Capture the cell that displays the provided text and extract its [x, y] central coordinate. 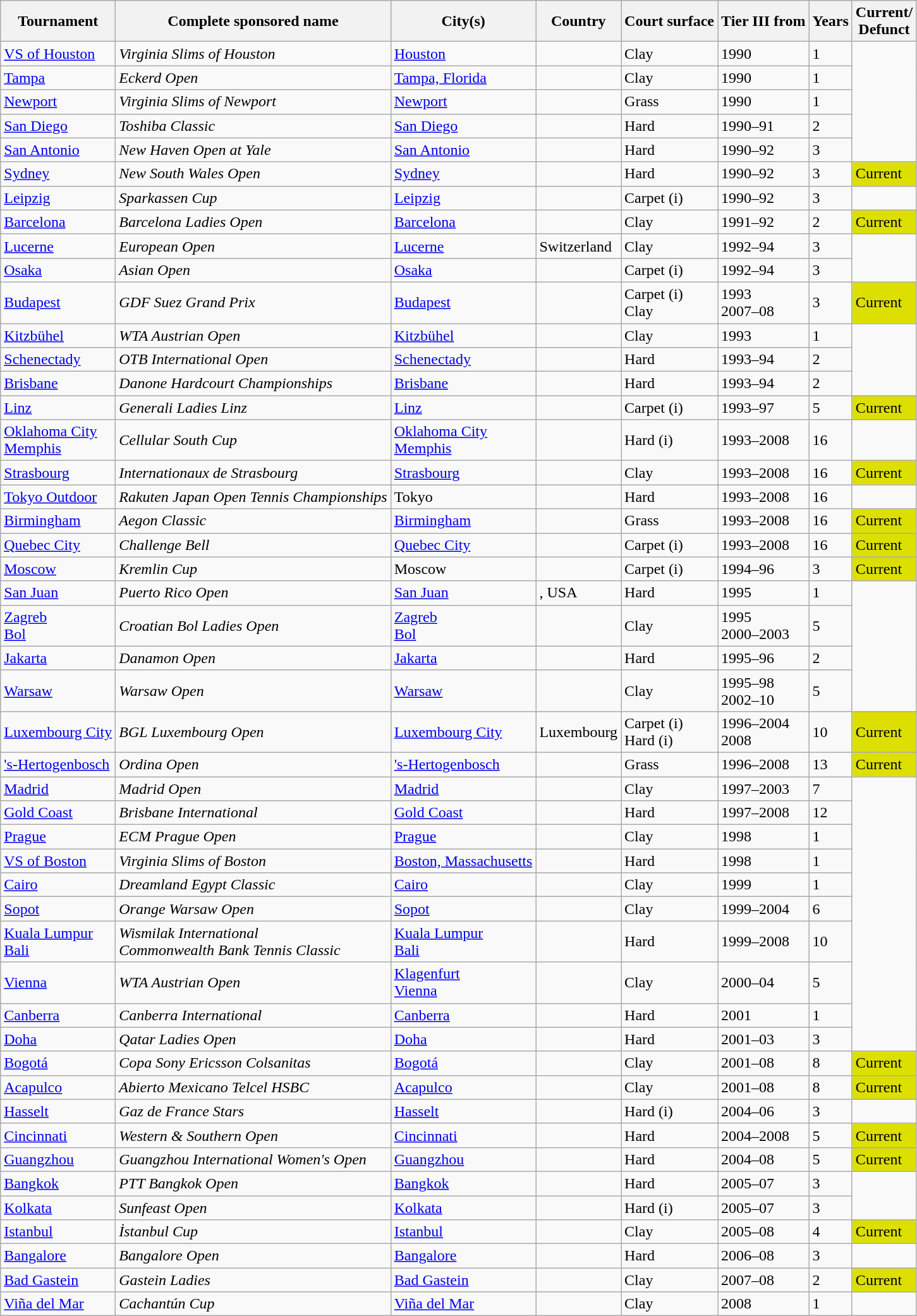
Sunfeast Open [253, 1208]
Aegon Classic [253, 521]
19932007–08 [763, 302]
6 [830, 909]
Orange Warsaw Open [253, 909]
Klagenfurt Vienna [463, 982]
Western & Southern Open [253, 1135]
Brisbane International [253, 813]
Zagreb Bol [463, 626]
19952000–2003 [763, 626]
, USA [579, 593]
VS of Boston [58, 861]
Copa Sony Ericsson Colsanitas [253, 1063]
Warsaw Open [253, 690]
Wismilak International Commonwealth Bank Tennis Classic [253, 942]
Kuala LumpurBali [58, 942]
Dreamland Egypt Classic [253, 885]
Abierto Mexicano Telcel HSBC [253, 1087]
Canberra International [253, 1015]
Tampa, Florida [463, 78]
OTB International Open [253, 360]
PTT Bangkok Open [253, 1183]
Oklahoma City Memphis [463, 440]
Cellular South Cup [253, 440]
2001 [763, 1015]
ZagrebBol [58, 626]
Years [830, 21]
7 [830, 788]
Boston, Massachusetts [463, 861]
Current/Defunct [884, 21]
Eckerd Open [253, 78]
1995–982002–10 [763, 690]
Luxembourg [579, 732]
Puerto Rico Open [253, 593]
Tampa [58, 78]
Vienna [58, 982]
İstanbul Cup [253, 1232]
Virginia Slims of Houston [253, 54]
Kuala Lumpur Bali [463, 942]
Tournament [58, 21]
Guangzhou International Women's Open [253, 1159]
1990–91 [763, 126]
Challenge Bell [253, 545]
Tier III from [763, 21]
1996–2008 [763, 764]
2004–06 [763, 1111]
Carpet (i) Clay [670, 302]
Oklahoma CityMemphis [58, 440]
2004–08 [763, 1159]
Houston [463, 54]
Cachantún Cup [253, 1304]
1997–2003 [763, 788]
1993 [763, 336]
12 [830, 813]
1999–2004 [763, 909]
Court surface [670, 21]
Generali Ladies Linz [253, 408]
Qatar Ladies Open [253, 1039]
Danamon Open [253, 658]
Gastein Ladies [253, 1280]
1995 [763, 593]
Croatian Bol Ladies Open [253, 626]
Kremlin Cup [253, 569]
1999 [763, 885]
City(s) [463, 21]
European Open [253, 246]
Switzerland [579, 246]
1994–96 [763, 569]
1991–92 [763, 222]
GDF Suez Grand Prix [253, 302]
2001–03 [763, 1039]
2005–08 [763, 1232]
Danone Hardcourt Championships [253, 384]
2007–08 [763, 1280]
2008 [763, 1304]
Tokyo [463, 497]
Rakuten Japan Open Tennis Championships [253, 497]
1995–96 [763, 658]
ECM Prague Open [253, 837]
4 [830, 1232]
Country [579, 21]
Madrid Open [253, 788]
Sparkassen Cup [253, 198]
1999–2008 [763, 942]
1997–2008 [763, 813]
Tokyo Outdoor [58, 497]
Virginia Slims of Newport [253, 102]
2004–2008 [763, 1135]
Barcelona Ladies Open [253, 222]
VS of Houston [58, 54]
1996–20042008 [763, 732]
Gaz de France Stars [253, 1111]
BGL Luxembourg Open [253, 732]
Virginia Slims of Boston [253, 861]
2006–08 [763, 1256]
New South Wales Open [253, 174]
2000–04 [763, 982]
New Haven Open at Yale [253, 150]
Carpet (i) Hard (i) [670, 732]
Bangalore Open [253, 1256]
Ordina Open [253, 764]
Asian Open [253, 270]
13 [830, 764]
Internationaux de Strasbourg [253, 473]
1993–97 [763, 408]
Complete sponsored name [253, 21]
Toshiba Classic [253, 126]
